Scan for the cell matching the given text and deliver its (X, Y) coordinate at center. 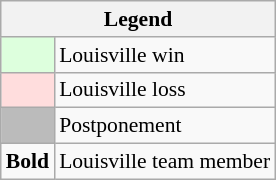
Postponement (164, 126)
Bold (28, 162)
Legend (138, 19)
Louisville loss (164, 90)
Louisville team member (164, 162)
Louisville win (164, 55)
